Scan for the cell matching the given text and deliver its [X, Y] coordinate at center. 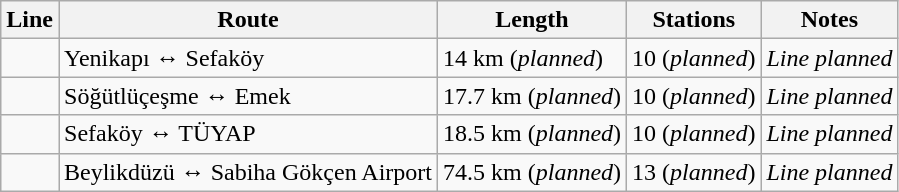
Stations [694, 20]
18.5 km (planned) [532, 134]
74.5 km (planned) [532, 172]
Route [248, 20]
Line [30, 20]
13 (planned) [694, 172]
Length [532, 20]
Söğütlüçeşme ↔ Emek [248, 96]
Notes [830, 20]
Yenikapı ↔ Sefaköy [248, 58]
17.7 km (planned) [532, 96]
Beylikdüzü ↔ Sabiha Gökçen Airport [248, 172]
14 km (planned) [532, 58]
Sefaköy ↔ TÜYAP [248, 134]
